Scan for the cell matching the given text and deliver its (X, Y) coordinate at center. 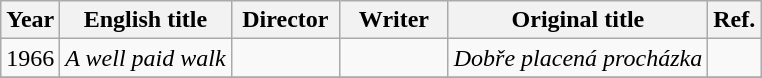
A well paid walk (146, 58)
Original title (578, 20)
Writer (394, 20)
Dobře placená procházka (578, 58)
Ref. (734, 20)
English title (146, 20)
1966 (30, 58)
Year (30, 20)
Director (286, 20)
